Search for the cell housing the specified text and yield its (x, y) center coordinate. 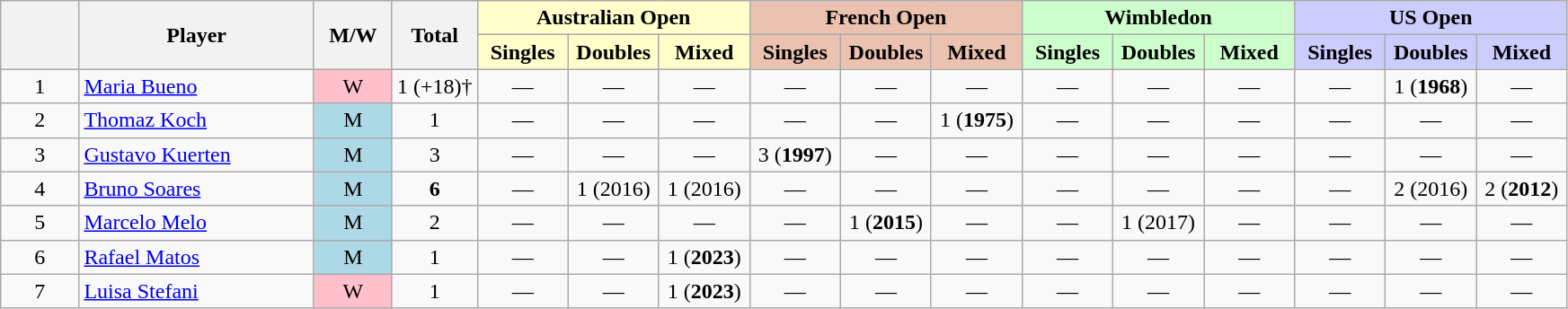
1 (1968) (1431, 86)
Rafael Matos (196, 257)
Thomaz Koch (196, 120)
1 (+18)† (435, 86)
4 (40, 189)
1 (2017) (1159, 223)
Maria Bueno (196, 86)
1 (2015) (886, 223)
1 (1975) (976, 120)
Player (196, 35)
Marcelo Melo (196, 223)
2 (2016) (1431, 189)
2 (2012) (1522, 189)
US Open (1431, 18)
Gustavo Kuerten (196, 154)
Total (435, 35)
Wimbledon (1157, 18)
Australian Open (613, 18)
M/W (352, 35)
5 (40, 223)
Luisa Stefani (196, 291)
French Open (886, 18)
Bruno Soares (196, 189)
7 (40, 291)
3 (1997) (794, 154)
